Output the (x, y) coordinate of the center of the cell containing the given text.  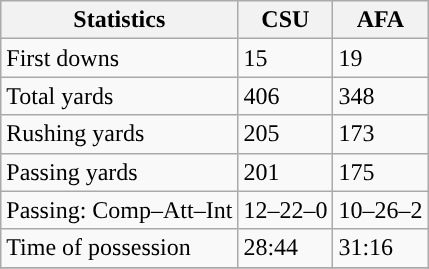
Rushing yards (120, 134)
173 (380, 134)
31:16 (380, 248)
10–26–2 (380, 210)
Total yards (120, 96)
175 (380, 172)
12–22–0 (286, 210)
205 (286, 134)
First downs (120, 58)
Passing: Comp–Att–Int (120, 210)
19 (380, 58)
Statistics (120, 20)
AFA (380, 20)
15 (286, 58)
348 (380, 96)
28:44 (286, 248)
201 (286, 172)
Time of possession (120, 248)
CSU (286, 20)
406 (286, 96)
Passing yards (120, 172)
